Find where the given text appears and provide that cell's center as [X, Y] coordinate. 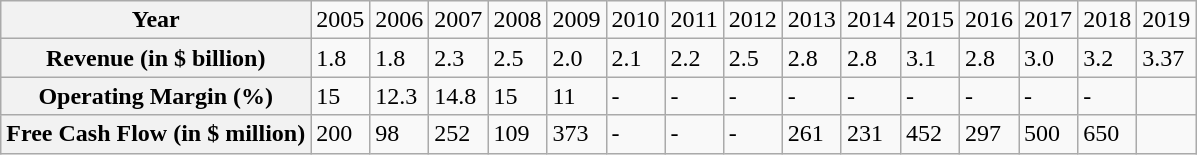
109 [518, 134]
3.1 [930, 58]
2016 [988, 20]
14.8 [458, 96]
2005 [340, 20]
2.1 [636, 58]
Year [156, 20]
2.3 [458, 58]
2014 [870, 20]
200 [340, 134]
297 [988, 134]
2013 [812, 20]
261 [812, 134]
373 [576, 134]
500 [1048, 134]
2018 [1108, 20]
12.3 [400, 96]
2015 [930, 20]
11 [576, 96]
2.2 [694, 58]
650 [1108, 134]
252 [458, 134]
231 [870, 134]
452 [930, 134]
2019 [1166, 20]
2012 [752, 20]
2006 [400, 20]
Operating Margin (%) [156, 96]
2008 [518, 20]
3.0 [1048, 58]
2011 [694, 20]
Free Cash Flow (in $ million) [156, 134]
3.2 [1108, 58]
3.37 [1166, 58]
2.0 [576, 58]
2010 [636, 20]
2009 [576, 20]
98 [400, 134]
2017 [1048, 20]
2007 [458, 20]
Revenue (in $ billion) [156, 58]
